Pinpoint the cell where the given text exists, returning its (X, Y) midpoint coordinate. 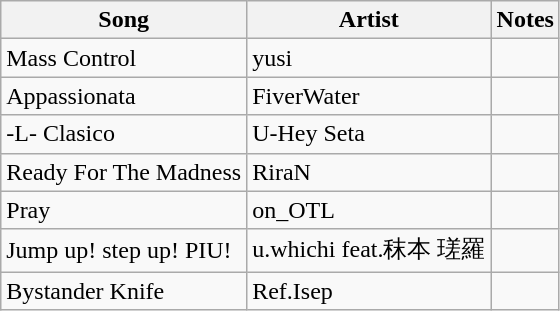
on_OTL (369, 210)
-L- Clasico (124, 134)
Jump up! step up! PIU! (124, 250)
Ready For The Madness (124, 172)
FiverWater (369, 96)
Notes (525, 20)
Bystander Knife (124, 291)
U-Hey Seta (369, 134)
Song (124, 20)
Pray (124, 210)
Ref.Isep (369, 291)
Mass Control (124, 58)
RiraN (369, 172)
Artist (369, 20)
Appassionata (124, 96)
u.whichi feat.秣本 瑳羅 (369, 250)
yusi (369, 58)
